Return the [X, Y] coordinate for the center point of the cell that contains the specified text.  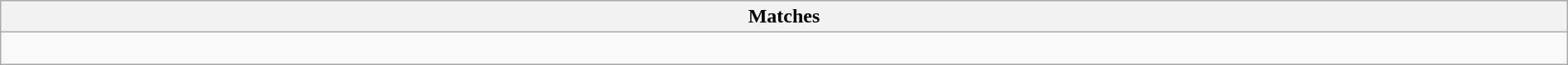
Matches [784, 17]
